Locate the cell with the specified text and output its (X, Y) center coordinate. 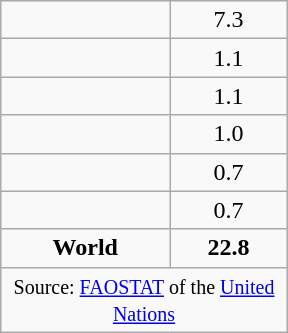
22.8 (228, 248)
7.3 (228, 20)
World (86, 248)
Source: FAOSTAT of the United Nations (144, 300)
1.0 (228, 134)
